From the cell containing the given text, extract its center point as [x, y] coordinate. 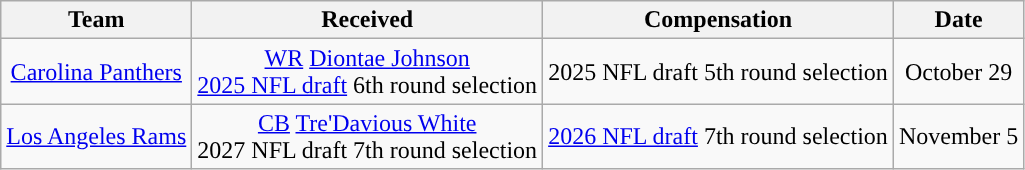
2026 NFL draft 7th round selection [718, 136]
Received [368, 20]
November 5 [958, 136]
October 29 [958, 72]
Date [958, 20]
2025 NFL draft 5th round selection [718, 72]
Los Angeles Rams [96, 136]
Carolina Panthers [96, 72]
Compensation [718, 20]
CB Tre'Davious White 2027 NFL draft 7th round selection [368, 136]
WR Diontae Johnson 2025 NFL draft 6th round selection [368, 72]
Team [96, 20]
